Scan for the cell matching the given text and deliver its (X, Y) coordinate at center. 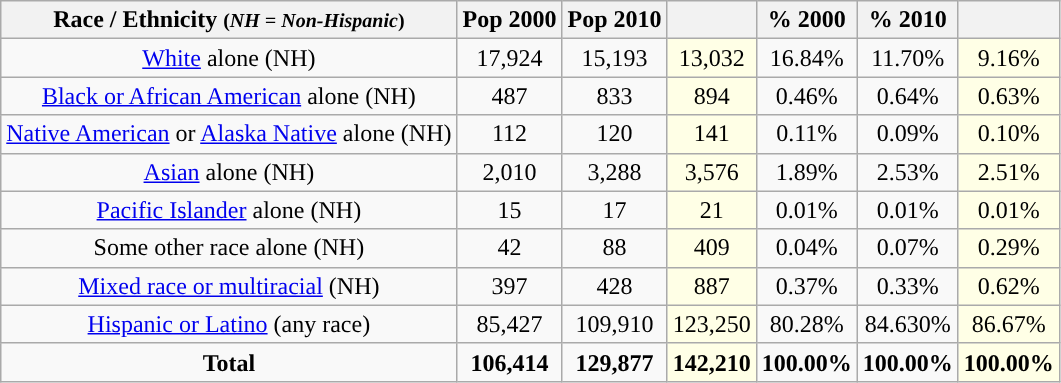
0.64% (908, 96)
129,877 (614, 362)
86.67% (1008, 324)
3,288 (614, 172)
0.33% (908, 286)
17,924 (510, 58)
0.46% (806, 96)
Some other race alone (NH) (229, 248)
120 (614, 134)
15 (510, 210)
0.11% (806, 134)
% 2010 (908, 20)
833 (614, 96)
13,032 (712, 58)
109,910 (614, 324)
Native American or Alaska Native alone (NH) (229, 134)
11.70% (908, 58)
123,250 (712, 324)
0.62% (1008, 286)
894 (712, 96)
15,193 (614, 58)
3,576 (712, 172)
0.63% (1008, 96)
16.84% (806, 58)
21 (712, 210)
141 (712, 134)
White alone (NH) (229, 58)
1.89% (806, 172)
142,210 (712, 362)
106,414 (510, 362)
0.29% (1008, 248)
84.630% (908, 324)
0.37% (806, 286)
397 (510, 286)
88 (614, 248)
487 (510, 96)
Asian alone (NH) (229, 172)
2.53% (908, 172)
409 (712, 248)
Black or African American alone (NH) (229, 96)
Total (229, 362)
0.07% (908, 248)
Pacific Islander alone (NH) (229, 210)
2,010 (510, 172)
Hispanic or Latino (any race) (229, 324)
80.28% (806, 324)
42 (510, 248)
Race / Ethnicity (NH = Non-Hispanic) (229, 20)
428 (614, 286)
112 (510, 134)
0.04% (806, 248)
2.51% (1008, 172)
0.10% (1008, 134)
0.09% (908, 134)
Mixed race or multiracial (NH) (229, 286)
Pop 2000 (510, 20)
9.16% (1008, 58)
Pop 2010 (614, 20)
887 (712, 286)
85,427 (510, 324)
% 2000 (806, 20)
17 (614, 210)
